From the cell containing the given text, extract its center point as (x, y) coordinate. 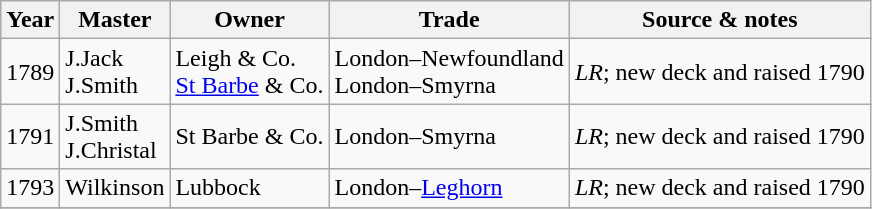
J.JackJ.Smith (115, 72)
London–Leghorn (449, 188)
Wilkinson (115, 188)
St Barbe & Co. (250, 136)
Year (30, 20)
Owner (250, 20)
Trade (449, 20)
1791 (30, 136)
1789 (30, 72)
Master (115, 20)
Source & notes (720, 20)
Leigh & Co.St Barbe & Co. (250, 72)
London–Smyrna (449, 136)
1793 (30, 188)
J.SmithJ.Christal (115, 136)
Lubbock (250, 188)
London–NewfoundlandLondon–Smyrna (449, 72)
